Search for the cell housing the specified text and yield its [x, y] center coordinate. 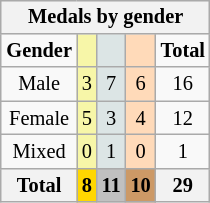
Female [38, 118]
Male [38, 84]
10 [141, 185]
Gender [38, 51]
29 [183, 185]
8 [87, 185]
7 [112, 84]
11 [112, 185]
12 [183, 118]
Mixed [38, 152]
4 [141, 118]
5 [87, 118]
6 [141, 84]
16 [183, 84]
Medals by gender [105, 17]
